Output the (x, y) coordinate of the center of the cell containing the given text.  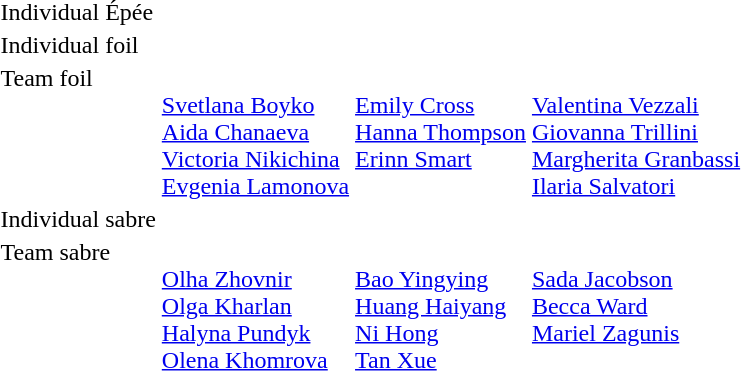
Valentina VezzaliGiovanna TrilliniMargherita GranbassiIlaria Salvatori (636, 132)
Emily CrossHanna ThompsonErinn Smart (441, 132)
Svetlana BoykoAida ChanaevaVictoria NikichinaEvgenia Lamonova (255, 132)
